Output the (x, y) coordinate of the center of the cell containing the given text.  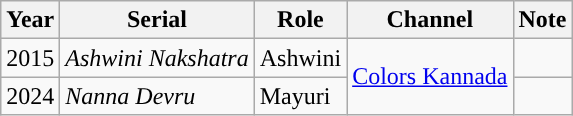
Year (30, 20)
Role (300, 20)
2024 (30, 96)
2015 (30, 58)
Colors Kannada (430, 77)
Nanna Devru (157, 96)
Ashwini Nakshatra (157, 58)
Ashwini (300, 58)
Channel (430, 20)
Note (542, 20)
Mayuri (300, 96)
Serial (157, 20)
